Find where the given text appears and provide that cell's center as (X, Y) coordinate. 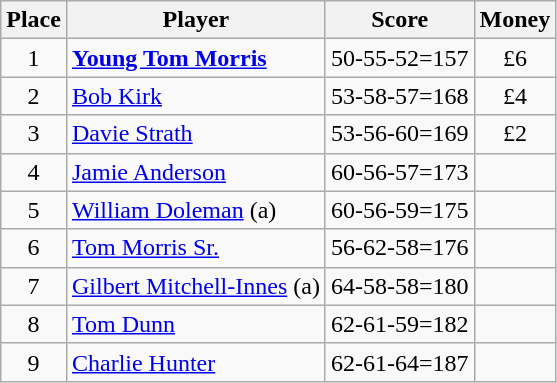
56-62-58=176 (400, 248)
62-61-64=187 (400, 362)
60-56-57=173 (400, 172)
50-55-52=157 (400, 58)
Player (196, 20)
9 (34, 362)
Money (515, 20)
Gilbert Mitchell-Innes (a) (196, 286)
William Doleman (a) (196, 210)
60-56-59=175 (400, 210)
53-56-60=169 (400, 134)
Score (400, 20)
Place (34, 20)
53-58-57=168 (400, 96)
4 (34, 172)
£4 (515, 96)
Young Tom Morris (196, 58)
£6 (515, 58)
Charlie Hunter (196, 362)
7 (34, 286)
5 (34, 210)
6 (34, 248)
Tom Dunn (196, 324)
£2 (515, 134)
8 (34, 324)
3 (34, 134)
1 (34, 58)
62-61-59=182 (400, 324)
Bob Kirk (196, 96)
Tom Morris Sr. (196, 248)
Jamie Anderson (196, 172)
Davie Strath (196, 134)
64-58-58=180 (400, 286)
2 (34, 96)
